Return the (x, y) coordinate for the center point of the cell that contains the specified text.  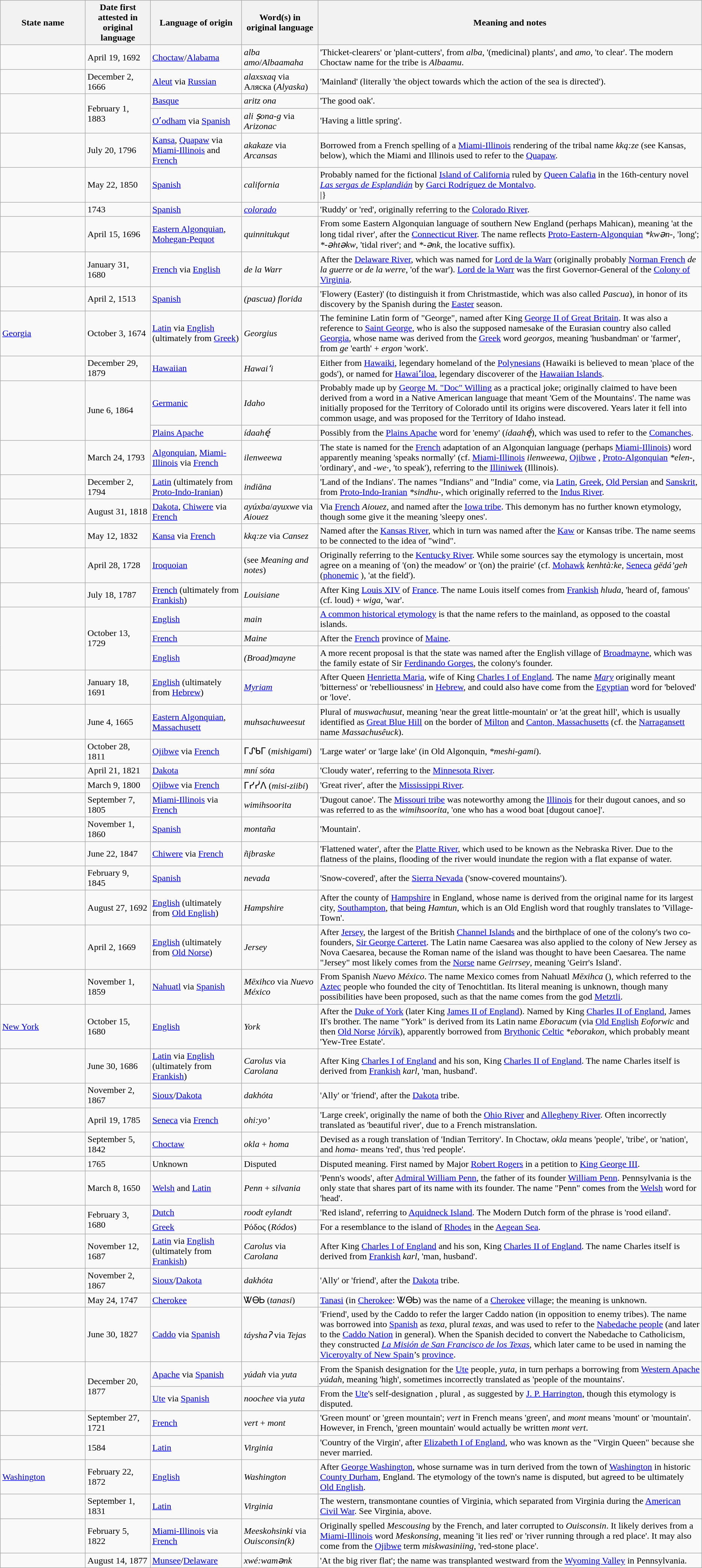
xwé:wamənk (280, 1560)
yúdah via yuta (280, 1374)
alba amo/Albaamaha (280, 57)
'Mountain'. (510, 829)
October 15, 1680 (118, 1027)
Basque (196, 101)
York (280, 1027)
Via French Aiouez, and named after the Iowa tribe. This demonym has no further known etymology, though some give it the meaning 'sleepy ones'. (510, 511)
From the Ute's self-designation , plural , as suggested by J. P. Harrington, though this etymology is disputed. (510, 1399)
alaxsxaq via Аляска (Alyaska) (280, 82)
ali ṣona-g via Arizonac (280, 121)
Aleut via Russian (196, 82)
Caddo via Spanish (196, 1335)
'Having a little spring'. (510, 121)
Language of origin (196, 23)
Date first attested in original language (118, 23)
May 22, 1850 (118, 185)
June 6, 1864 (118, 410)
November 12, 1687 (118, 1251)
June 30, 1827 (118, 1335)
Latin (ultimately from Proto-Indo-Iranian) (196, 487)
February 22, 1872 (118, 1477)
'Ruddy' or 'red', originally referring to the Colorado River. (510, 209)
French via English (196, 269)
akakaze via Arcansas (280, 150)
california (280, 185)
May 12, 1832 (118, 536)
May 24, 1747 (118, 1300)
(Broad)mayne (280, 658)
'Large water' or 'large lake' (in Old Algonquin, *meshi-gami). (510, 751)
Germanic (196, 403)
colorado (280, 209)
April 2, 1513 (118, 299)
Latin via English (ultimately from Greek) (196, 333)
'Country of the Virgin', after Elizabeth I of England, who was known as the "Virgin Queen" because she never married. (510, 1448)
Chiwere via French (196, 854)
kką:ze via Cansez (280, 536)
March 24, 1793 (118, 457)
September 7, 1805 (118, 805)
February 9, 1845 (118, 878)
Munsee/Delaware (196, 1560)
Word(s) in original language (280, 23)
Louisiane (280, 594)
Nahuatl via Spanish (196, 987)
wimihsoorita (280, 805)
Kansa via French (196, 536)
January 31, 1680 (118, 269)
Dakota (196, 771)
Ute via Spanish (196, 1399)
Disputed meaning. First named by Major Robert Rogers in a petition to King George III. (510, 1164)
October 3, 1674 (118, 333)
Named after the Kansas River, which in turn was named after the Kaw or Kansas tribe. The name seems to be connected to the idea of "wind". (510, 536)
For a resemblance to the island of Rhodes in the Aegean Sea. (510, 1227)
Meaning and notes (510, 23)
vert + mont (280, 1423)
April 2, 1669 (118, 947)
French (ultimately from Frankish) (196, 594)
April 19, 1692 (118, 57)
April 28, 1728 (118, 565)
September 27, 1721 (118, 1423)
Eastern Algonquian, Massachusett (196, 722)
(see Meaning and notes) (280, 565)
'Mainland' (literally 'the object towards which the action of the sea is directed'). (510, 82)
mní sóta (280, 771)
December 29, 1879 (118, 368)
A common historical etymology is that the name refers to the mainland, as opposed to the coastal islands. (510, 619)
Choctaw (196, 1144)
(pascua) florida (280, 299)
'At the big river flat'; the name was transplanted westward from the Wyoming Valley in Pennsylvania. (510, 1560)
Disputed (280, 1164)
Georgia (43, 333)
Seneca via French (196, 1120)
montaña (280, 829)
1584 (118, 1448)
1743 (118, 209)
New York (43, 1027)
Penn + silvania (280, 1188)
okla + homa (280, 1144)
July 18, 1787 (118, 594)
January 18, 1691 (118, 687)
July 20, 1796 (118, 150)
After King Louis XIV of France. The name Louis itself comes from Frankish hluda, 'heard of, famous' (cf. loud) + wiga, 'war'. (510, 594)
Apache via Spanish (196, 1374)
ayúxba/ayuxwe via Aiouez (280, 511)
December 2, 1794 (118, 487)
'The good oak'. (510, 101)
ilenweewa (280, 457)
March 8, 1650 (118, 1188)
ᒥᔑᑲᒥ (mishigami) (280, 751)
Tanasi (in Cherokee: ᏔᎾᏏ) was the name of a Cherokee village; the meaning is unknown. (510, 1300)
December 2, 1666 (118, 82)
nevada (280, 878)
March 9, 1800 (118, 785)
After the French province of Maine. (510, 639)
Dutch (196, 1212)
Dakota, Chiwere via French (196, 511)
August 14, 1877 (118, 1560)
Maine (280, 639)
August 31, 1818 (118, 511)
October 28, 1811 (118, 751)
June 22, 1847 (118, 854)
November 1, 1860 (118, 829)
Plains Apache (196, 433)
June 4, 1665 (118, 722)
ᒥᓯᓰᐱ (misi-ziibi) (280, 785)
main (280, 619)
muhsachuweesut (280, 722)
ᏔᎾᏏ (tanasi) (280, 1300)
English (ultimately from Hebrew) (196, 687)
September 5, 1842 (118, 1144)
December 20, 1877 (118, 1386)
Iroquoian (196, 565)
Hampshire (280, 908)
noochee via yuta (280, 1399)
April 21, 1821 (118, 771)
'Cloudy water', referring to the Minnesota River. (510, 771)
1765 (118, 1164)
quinnitukqut (280, 234)
Cherokee (196, 1300)
roodt eylandt (280, 1212)
Georgius (280, 333)
'Thicket-clearers' or 'plant-cutters', from alba, '(medicinal) plants', and amo, 'to clear'. The modern Choctaw name for the tribe is Albaamu. (510, 57)
English (ultimately from Old Norse) (196, 947)
Algonquian, Miami-Illinois via French (196, 457)
Choctaw/Alabama (196, 57)
The western, transmontane counties of Virginia, which separated from Virginia during the American Civil War. See Virginia, above. (510, 1506)
Eastern Algonquian, Mohegan-Pequot (196, 234)
Hawaiʻi (280, 368)
February 5, 1822 (118, 1536)
September 1, 1831 (118, 1506)
aritz ona (280, 101)
táyshaʔ via Tejas (280, 1335)
Greek (196, 1227)
Idaho (280, 403)
Myriam (280, 687)
ñįbraske (280, 854)
April 19, 1785 (118, 1120)
August 27, 1692 (118, 908)
indiāna (280, 487)
Jersey (280, 947)
ídaahę́ (280, 433)
Kansa, Quapaw via Miami-Illinois and French (196, 150)
de la Warr (280, 269)
Possibly from the Plains Apache word for 'enemy' (ídaahę́), which was used to refer to the Comanches. (510, 433)
Oʼodham via Spanish (196, 121)
'Red island', referring to Aquidneck Island. The Modern Dutch form of the phrase is 'rood eiland'. (510, 1212)
February 1, 1883 (118, 113)
Mēxihco via Nuevo México (280, 987)
State name (43, 23)
Welsh and Latin (196, 1188)
ohi:yo’ (280, 1120)
October 13, 1729 (118, 639)
November 1, 1859 (118, 987)
English (ultimately from Old English) (196, 908)
June 30, 1686 (118, 1066)
February 3, 1680 (118, 1219)
'Great river', after the Mississippi River. (510, 785)
'Snow-covered', after the Sierra Nevada ('snow-covered mountains'). (510, 878)
Meeskohsinki via Ouisconsin(k) (280, 1536)
Hawaiian (196, 368)
April 15, 1696 (118, 234)
Ρόδος (Ródos) (280, 1227)
Unknown (196, 1164)
